Provide the [x, y] coordinate of the cell's center where the given text is located.  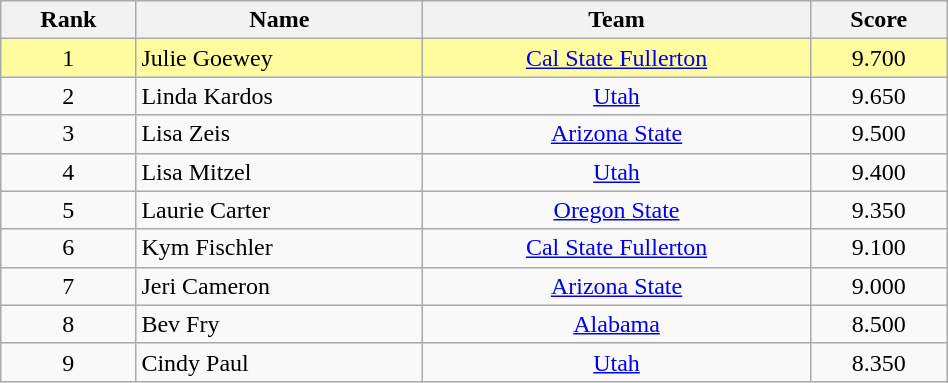
Kym Fischler [280, 248]
Score [878, 20]
8.350 [878, 362]
4 [68, 172]
6 [68, 248]
Name [280, 20]
8.500 [878, 324]
Alabama [617, 324]
9.000 [878, 286]
9.350 [878, 210]
Team [617, 20]
Lisa Mitzel [280, 172]
9.500 [878, 134]
9.400 [878, 172]
9 [68, 362]
5 [68, 210]
Julie Goewey [280, 58]
8 [68, 324]
9.650 [878, 96]
Laurie Carter [280, 210]
Bev Fry [280, 324]
7 [68, 286]
Cindy Paul [280, 362]
Linda Kardos [280, 96]
Oregon State [617, 210]
9.700 [878, 58]
9.100 [878, 248]
Jeri Cameron [280, 286]
3 [68, 134]
1 [68, 58]
Rank [68, 20]
Lisa Zeis [280, 134]
2 [68, 96]
